Capture the cell that displays the provided text and extract its (X, Y) central coordinate. 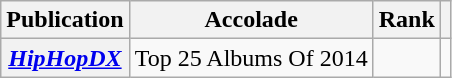
Publication (65, 20)
HipHopDX (65, 58)
Rank (406, 20)
Top 25 Albums Of 2014 (251, 58)
Accolade (251, 20)
